Return (X, Y) of the center of cell containing provided text 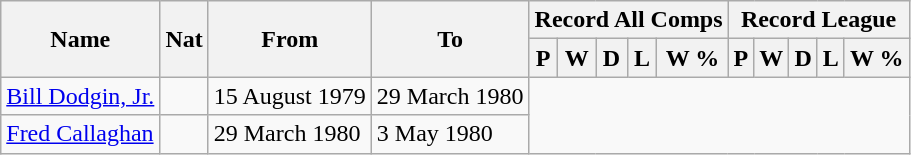
Bill Dodgin, Jr. (80, 96)
Record All Comps (628, 20)
To (450, 39)
3 May 1980 (450, 134)
From (290, 39)
Name (80, 39)
15 August 1979 (290, 96)
Record League (818, 20)
Fred Callaghan (80, 134)
Nat (184, 39)
